Locate the cell with the specified text and output its (x, y) center coordinate. 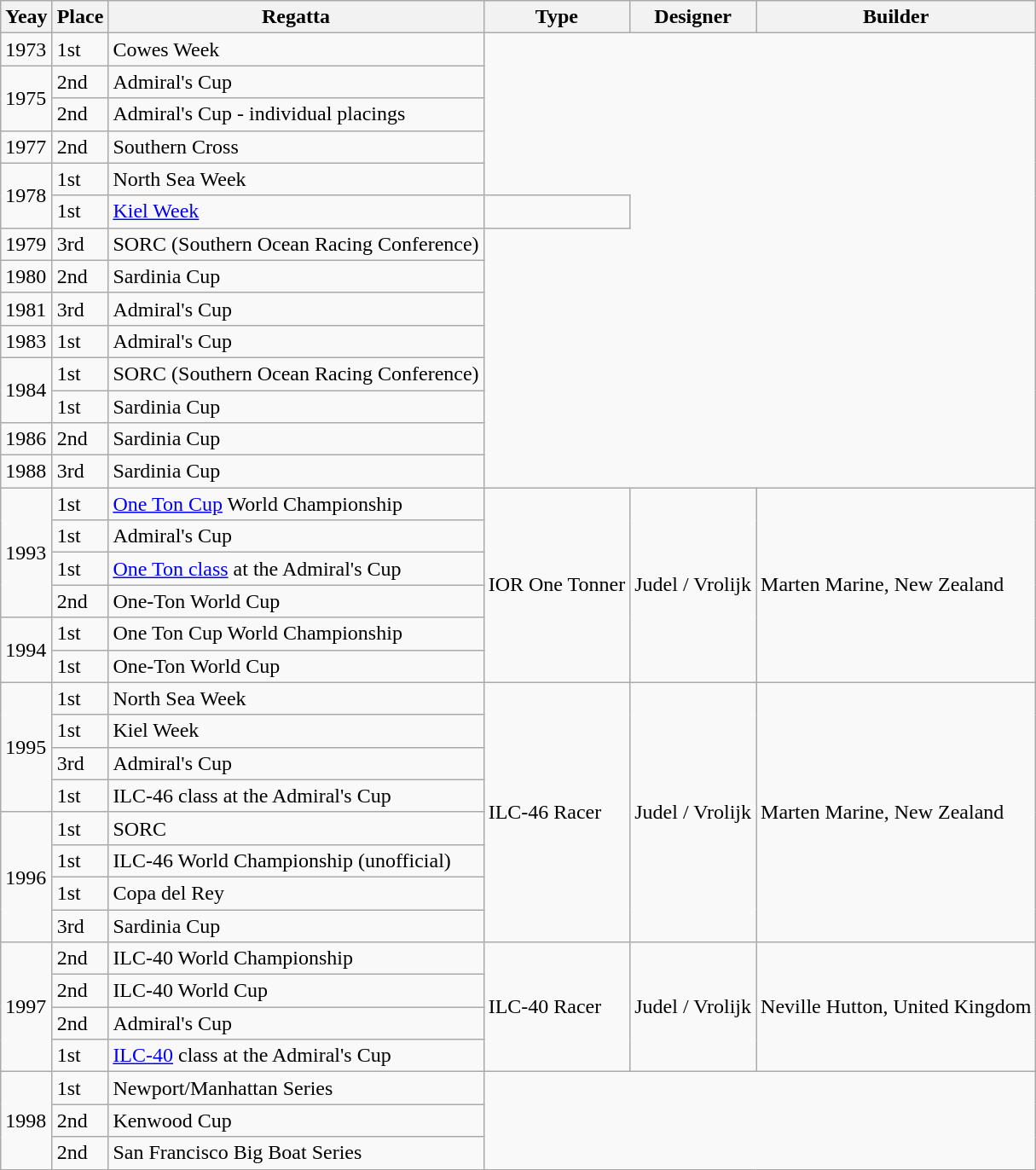
1998 (26, 1121)
1983 (26, 341)
ILC-46 Racer (557, 812)
ILC-46 class at the Admiral's Cup (296, 796)
1980 (26, 276)
ILC-40 class at the Admiral's Cup (296, 1056)
1979 (26, 244)
Neville Hutton, United Kingdom (896, 1007)
ILC-40 World Championship (296, 959)
1986 (26, 439)
1995 (26, 747)
Copa del Rey (296, 893)
1984 (26, 390)
Builder (896, 17)
1977 (26, 147)
1996 (26, 877)
1981 (26, 309)
1994 (26, 650)
Place (80, 17)
ILC-40 Racer (557, 1007)
Admiral's Cup - individual placings (296, 114)
Designer (693, 17)
Newport/Manhattan Series (296, 1088)
1978 (26, 195)
Cowes Week (296, 49)
ILC-40 World Cup (296, 991)
1997 (26, 1007)
Type (557, 17)
One Ton class at the Admiral's Cup (296, 569)
Regatta (296, 17)
Southern Cross (296, 147)
1975 (26, 98)
Yeay (26, 17)
1993 (26, 553)
ILC-46 World Championship (unofficial) (296, 860)
San Francisco Big Boat Series (296, 1153)
SORC (296, 828)
IOR One Tonner (557, 585)
Kenwood Cup (296, 1121)
1988 (26, 472)
1973 (26, 49)
